Scan for the cell matching the given text and deliver its [x, y] coordinate at center. 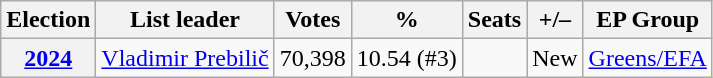
List leader [185, 20]
10.54 (#3) [406, 58]
70,398 [312, 58]
Election [48, 20]
2024 [48, 58]
+/– [555, 20]
Seats [494, 20]
% [406, 20]
Votes [312, 20]
EP Group [648, 20]
New [555, 58]
Greens/EFA [648, 58]
Vladimir Prebilič [185, 58]
